Return [X, Y] of the center of cell containing provided text 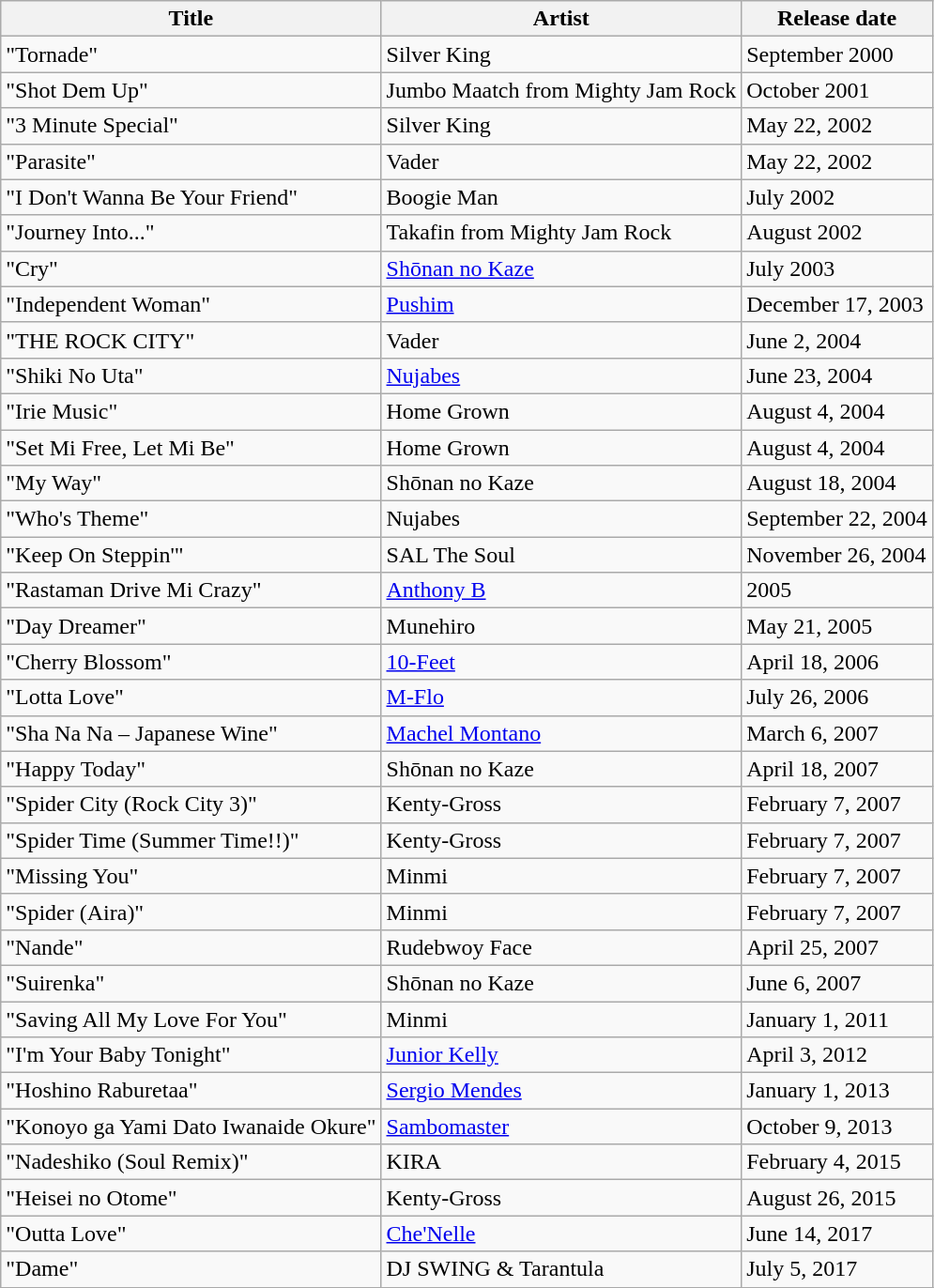
"Spider (Aira)" [191, 912]
"Happy Today" [191, 769]
"Heisei no Otome" [191, 1198]
"My Way" [191, 483]
"Parasite" [191, 161]
"Missing You" [191, 876]
"Nadeshiko (Soul Remix)" [191, 1162]
September 22, 2004 [837, 519]
Jumbo Maatch from Mighty Jam Rock [561, 90]
"Cherry Blossom" [191, 662]
Rudebwoy Face [561, 947]
May 21, 2005 [837, 626]
October 2001 [837, 90]
"Independent Woman" [191, 304]
"Irie Music" [191, 411]
August 2002 [837, 233]
10-Feet [561, 662]
April 18, 2007 [837, 769]
"Konoyo ga Yami Dato Iwanaide Okure" [191, 1127]
April 18, 2006 [837, 662]
"Shiki No Uta" [191, 376]
Junior Kelly [561, 1055]
July 2003 [837, 268]
"Dame" [191, 1269]
"Day Dreamer" [191, 626]
"Rastaman Drive Mi Crazy" [191, 590]
"Lotta Love" [191, 698]
June 2, 2004 [837, 340]
KIRA [561, 1162]
January 1, 2013 [837, 1091]
Title [191, 19]
December 17, 2003 [837, 304]
"Outta Love" [191, 1234]
Anthony B [561, 590]
"Keep On Steppin'" [191, 555]
"Sha Na Na – Japanese Wine" [191, 733]
Boogie Man [561, 197]
"Tornade" [191, 54]
June 14, 2017 [837, 1234]
Takafin from Mighty Jam Rock [561, 233]
"Spider Time (Summer Time!!)" [191, 840]
March 6, 2007 [837, 733]
"Nande" [191, 947]
"Cry" [191, 268]
"Saving All My Love For You" [191, 1019]
"Hoshino Raburetaa" [191, 1091]
"THE ROCK CITY" [191, 340]
October 9, 2013 [837, 1127]
June 23, 2004 [837, 376]
Che'Nelle [561, 1234]
April 25, 2007 [837, 947]
"Spider City (Rock City 3)" [191, 805]
Sergio Mendes [561, 1091]
September 2000 [837, 54]
SAL The Soul [561, 555]
July 2002 [837, 197]
"Suirenka" [191, 983]
2005 [837, 590]
"Shot Dem Up" [191, 90]
"3 Minute Special" [191, 126]
"I Don't Wanna Be Your Friend" [191, 197]
DJ SWING & Tarantula [561, 1269]
"I'm Your Baby Tonight" [191, 1055]
August 26, 2015 [837, 1198]
Artist [561, 19]
November 26, 2004 [837, 555]
January 1, 2011 [837, 1019]
M-Flo [561, 698]
August 18, 2004 [837, 483]
April 3, 2012 [837, 1055]
Machel Montano [561, 733]
"Journey Into..." [191, 233]
July 5, 2017 [837, 1269]
Pushim [561, 304]
February 4, 2015 [837, 1162]
July 26, 2006 [837, 698]
June 6, 2007 [837, 983]
"Who's Theme" [191, 519]
Release date [837, 19]
"Set Mi Free, Let Mi Be" [191, 448]
Sambomaster [561, 1127]
Munehiro [561, 626]
